Extract the (X, Y) coordinate from the center of the cell holding the provided text.  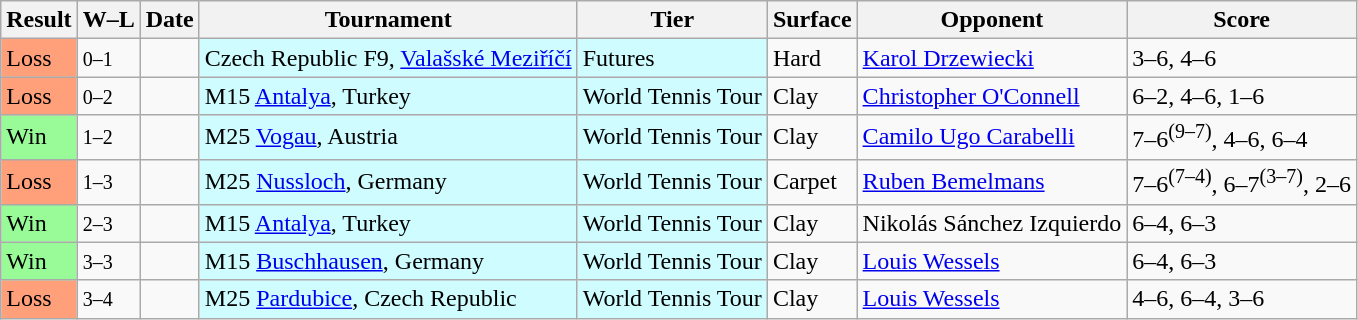
M25 Vogau, Austria (388, 138)
4–6, 6–4, 3–6 (1242, 299)
Result (39, 20)
0–1 (108, 58)
Tournament (388, 20)
0–2 (108, 96)
Hard (812, 58)
Futures (672, 58)
M25 Pardubice, Czech Republic (388, 299)
W–L (108, 20)
Date (170, 20)
Carpet (812, 182)
Score (1242, 20)
2–3 (108, 223)
Nikolás Sánchez Izquierdo (992, 223)
3–6, 4–6 (1242, 58)
7–6(7–4), 6–7(3–7), 2–6 (1242, 182)
Ruben Bemelmans (992, 182)
1–2 (108, 138)
Christopher O'Connell (992, 96)
3–4 (108, 299)
Opponent (992, 20)
1–3 (108, 182)
M15 Buschhausen, Germany (388, 261)
Camilo Ugo Carabelli (992, 138)
Tier (672, 20)
Czech Republic F9, Valašské Meziříčí (388, 58)
3–3 (108, 261)
M25 Nussloch, Germany (388, 182)
Karol Drzewiecki (992, 58)
Surface (812, 20)
6–2, 4–6, 1–6 (1242, 96)
7–6(9–7), 4–6, 6–4 (1242, 138)
